Detect which cell encompasses the target text, then output its [x, y] center coordinate. 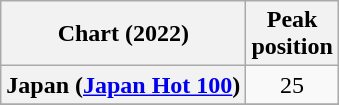
Chart (2022) [124, 34]
Peakposition [292, 34]
Japan (Japan Hot 100) [124, 85]
25 [292, 85]
